Capture the cell that displays the provided text and extract its (x, y) central coordinate. 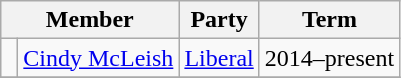
Cindy McLeish (98, 58)
Liberal (219, 58)
Party (219, 20)
Term (329, 20)
Member (90, 20)
2014–present (329, 58)
